Output the [X, Y] coordinate of the center of the cell containing the given text.  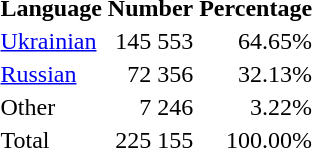
145 553 [150, 41]
72 356 [150, 74]
7 246 [150, 107]
